Scan for the cell matching the given text and deliver its [X, Y] coordinate at center. 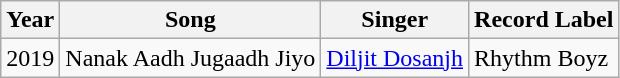
Year [30, 20]
Singer [395, 20]
Record Label [544, 20]
Song [190, 20]
Rhythm Boyz [544, 58]
2019 [30, 58]
Nanak Aadh Jugaadh Jiyo [190, 58]
Diljit Dosanjh [395, 58]
